Provide the (x, y) coordinate of the cell's center where the given text is located.  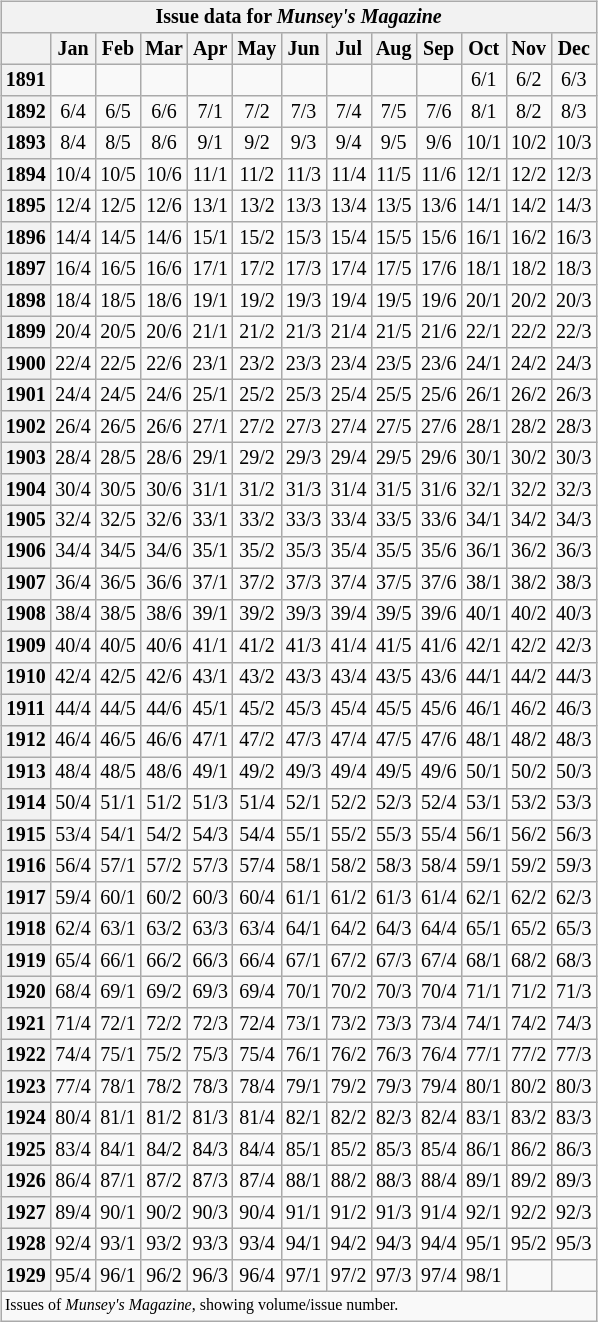
Sep (438, 48)
82/4 (438, 1118)
6/4 (72, 112)
72/1 (118, 1024)
44/5 (118, 710)
27/3 (304, 426)
83/4 (72, 1150)
17/6 (438, 268)
35/3 (304, 552)
37/6 (438, 584)
40/5 (118, 646)
35/1 (210, 552)
31/2 (257, 490)
1904 (26, 490)
77/4 (72, 1086)
31/1 (210, 490)
68/3 (574, 960)
1903 (26, 458)
39/6 (438, 614)
63/4 (257, 930)
49/1 (210, 772)
46/4 (72, 740)
7/6 (438, 112)
1908 (26, 614)
68/2 (528, 960)
43/5 (394, 678)
81/4 (257, 1118)
69/1 (118, 992)
86/3 (574, 1150)
33/5 (394, 520)
83/1 (484, 1118)
50/1 (484, 772)
41/5 (394, 646)
76/3 (394, 1056)
7/2 (257, 112)
87/2 (164, 1182)
51/1 (118, 804)
28/4 (72, 458)
23/2 (257, 364)
17/3 (304, 268)
76/4 (438, 1056)
1898 (26, 300)
56/4 (72, 866)
17/2 (257, 268)
15/5 (394, 238)
42/6 (164, 678)
43/3 (304, 678)
81/2 (164, 1118)
20/6 (164, 332)
9/6 (438, 144)
48/3 (574, 740)
8/3 (574, 112)
96/3 (210, 1276)
37/2 (257, 584)
1929 (26, 1276)
58/1 (304, 866)
18/4 (72, 300)
1896 (26, 238)
1917 (26, 898)
89/3 (574, 1182)
6/6 (164, 112)
21/5 (394, 332)
98/1 (484, 1276)
80/3 (574, 1086)
90/1 (118, 1212)
40/3 (574, 614)
75/4 (257, 1056)
Oct (484, 48)
28/6 (164, 458)
8/1 (484, 112)
73/2 (348, 1024)
92/1 (484, 1212)
88/3 (394, 1182)
28/1 (484, 426)
1921 (26, 1024)
92/3 (574, 1212)
37/3 (304, 584)
61/1 (304, 898)
6/2 (528, 80)
9/4 (348, 144)
75/3 (210, 1056)
24/3 (574, 364)
81/1 (118, 1118)
73/1 (304, 1024)
Dec (574, 48)
12/6 (164, 206)
39/4 (348, 614)
1915 (26, 836)
33/4 (348, 520)
1910 (26, 678)
19/2 (257, 300)
71/1 (484, 992)
88/4 (438, 1182)
47/4 (348, 740)
32/1 (484, 490)
63/2 (164, 930)
66/2 (164, 960)
20/5 (118, 332)
25/1 (210, 394)
22/2 (528, 332)
19/3 (304, 300)
77/1 (484, 1056)
95/4 (72, 1276)
20/1 (484, 300)
21/1 (210, 332)
78/4 (257, 1086)
92/4 (72, 1244)
63/1 (118, 930)
61/3 (394, 898)
30/3 (574, 458)
64/4 (438, 930)
94/2 (348, 1244)
10/6 (164, 174)
38/5 (118, 614)
1926 (26, 1182)
14/1 (484, 206)
30/5 (118, 490)
7/3 (304, 112)
56/2 (528, 836)
79/1 (304, 1086)
1892 (26, 112)
62/2 (528, 898)
20/2 (528, 300)
96/4 (257, 1276)
75/1 (118, 1056)
95/3 (574, 1244)
22/6 (164, 364)
1906 (26, 552)
40/4 (72, 646)
49/6 (438, 772)
1920 (26, 992)
70/3 (394, 992)
20/4 (72, 332)
54/1 (118, 836)
1893 (26, 144)
97/2 (348, 1276)
44/1 (484, 678)
49/4 (348, 772)
42/1 (484, 646)
32/5 (118, 520)
10/4 (72, 174)
47/6 (438, 740)
12/1 (484, 174)
57/2 (164, 866)
30/6 (164, 490)
47/3 (304, 740)
83/2 (528, 1118)
44/6 (164, 710)
59/4 (72, 898)
16/3 (574, 238)
1911 (26, 710)
97/3 (394, 1276)
64/1 (304, 930)
17/1 (210, 268)
89/4 (72, 1212)
31/3 (304, 490)
53/3 (574, 804)
46/2 (528, 710)
46/3 (574, 710)
58/4 (438, 866)
60/3 (210, 898)
66/1 (118, 960)
30/4 (72, 490)
86/1 (484, 1150)
29/1 (210, 458)
17/4 (348, 268)
14/4 (72, 238)
Mar (164, 48)
38/4 (72, 614)
10/5 (118, 174)
26/5 (118, 426)
42/2 (528, 646)
19/5 (394, 300)
1899 (26, 332)
47/2 (257, 740)
35/2 (257, 552)
48/2 (528, 740)
1909 (26, 646)
48/6 (164, 772)
7/1 (210, 112)
Issues of Munsey's Magazine, showing volume/issue number. (298, 1306)
38/2 (528, 584)
48/4 (72, 772)
18/2 (528, 268)
28/3 (574, 426)
16/1 (484, 238)
12/4 (72, 206)
45/1 (210, 710)
66/3 (210, 960)
57/3 (210, 866)
90/3 (210, 1212)
80/4 (72, 1118)
42/3 (574, 646)
6/1 (484, 80)
35/5 (394, 552)
29/3 (304, 458)
33/2 (257, 520)
May (257, 48)
11/3 (304, 174)
9/5 (394, 144)
22/1 (484, 332)
18/3 (574, 268)
73/4 (438, 1024)
23/1 (210, 364)
62/3 (574, 898)
1897 (26, 268)
71/3 (574, 992)
32/3 (574, 490)
1919 (26, 960)
67/3 (394, 960)
13/4 (348, 206)
43/6 (438, 678)
37/5 (394, 584)
36/2 (528, 552)
24/2 (528, 364)
10/1 (484, 144)
13/1 (210, 206)
37/1 (210, 584)
86/2 (528, 1150)
87/3 (210, 1182)
38/6 (164, 614)
41/6 (438, 646)
32/2 (528, 490)
7/4 (348, 112)
46/6 (164, 740)
64/3 (394, 930)
84/2 (164, 1150)
39/2 (257, 614)
40/6 (164, 646)
17/5 (394, 268)
42/4 (72, 678)
96/2 (164, 1276)
48/1 (484, 740)
50/2 (528, 772)
46/1 (484, 710)
41/3 (304, 646)
77/3 (574, 1056)
61/2 (348, 898)
84/4 (257, 1150)
6/5 (118, 112)
21/6 (438, 332)
1914 (26, 804)
12/5 (118, 206)
43/1 (210, 678)
23/6 (438, 364)
42/5 (118, 678)
30/2 (528, 458)
22/4 (72, 364)
60/4 (257, 898)
Nov (528, 48)
36/6 (164, 584)
82/2 (348, 1118)
22/5 (118, 364)
44/2 (528, 678)
85/4 (438, 1150)
39/1 (210, 614)
66/4 (257, 960)
91/1 (304, 1212)
39/5 (394, 614)
44/3 (574, 678)
9/1 (210, 144)
53/1 (484, 804)
81/3 (210, 1118)
26/1 (484, 394)
Jul (348, 48)
1901 (26, 394)
51/3 (210, 804)
36/3 (574, 552)
34/3 (574, 520)
52/4 (438, 804)
26/4 (72, 426)
59/2 (528, 866)
97/4 (438, 1276)
15/4 (348, 238)
56/3 (574, 836)
31/5 (394, 490)
34/1 (484, 520)
92/2 (528, 1212)
1900 (26, 364)
55/2 (348, 836)
28/2 (528, 426)
68/4 (72, 992)
18/6 (164, 300)
10/3 (574, 144)
83/3 (574, 1118)
74/2 (528, 1024)
55/1 (304, 836)
1913 (26, 772)
80/1 (484, 1086)
11/5 (394, 174)
96/1 (118, 1276)
14/3 (574, 206)
Jan (72, 48)
36/5 (118, 584)
72/4 (257, 1024)
91/2 (348, 1212)
1905 (26, 520)
23/4 (348, 364)
14/6 (164, 238)
45/2 (257, 710)
62/1 (484, 898)
8/5 (118, 144)
16/4 (72, 268)
6/3 (574, 80)
9/3 (304, 144)
14/5 (118, 238)
87/1 (118, 1182)
89/2 (528, 1182)
1891 (26, 80)
53/2 (528, 804)
69/3 (210, 992)
27/6 (438, 426)
15/1 (210, 238)
24/5 (118, 394)
25/3 (304, 394)
41/4 (348, 646)
60/2 (164, 898)
21/2 (257, 332)
25/2 (257, 394)
43/2 (257, 678)
72/2 (164, 1024)
33/6 (438, 520)
13/2 (257, 206)
13/3 (304, 206)
8/2 (528, 112)
1902 (26, 426)
18/1 (484, 268)
91/3 (394, 1212)
36/1 (484, 552)
85/3 (394, 1150)
73/3 (394, 1024)
61/4 (438, 898)
75/2 (164, 1056)
65/1 (484, 930)
19/1 (210, 300)
16/5 (118, 268)
77/2 (528, 1056)
54/3 (210, 836)
67/1 (304, 960)
87/4 (257, 1182)
49/3 (304, 772)
57/1 (118, 866)
82/3 (394, 1118)
19/4 (348, 300)
93/3 (210, 1244)
15/6 (438, 238)
9/2 (257, 144)
69/2 (164, 992)
95/1 (484, 1244)
48/5 (118, 772)
26/2 (528, 394)
1912 (26, 740)
47/1 (210, 740)
27/2 (257, 426)
Feb (118, 48)
72/3 (210, 1024)
71/4 (72, 1024)
1927 (26, 1212)
62/4 (72, 930)
25/5 (394, 394)
49/2 (257, 772)
21/3 (304, 332)
23/5 (394, 364)
88/2 (348, 1182)
88/1 (304, 1182)
54/2 (164, 836)
Aug (394, 48)
15/2 (257, 238)
12/2 (528, 174)
27/1 (210, 426)
34/5 (118, 552)
95/2 (528, 1244)
67/2 (348, 960)
80/2 (528, 1086)
31/4 (348, 490)
28/5 (118, 458)
70/2 (348, 992)
26/3 (574, 394)
78/1 (118, 1086)
53/4 (72, 836)
55/3 (394, 836)
24/4 (72, 394)
26/6 (164, 426)
45/5 (394, 710)
37/4 (348, 584)
Jun (304, 48)
78/2 (164, 1086)
94/3 (394, 1244)
16/6 (164, 268)
93/4 (257, 1244)
34/4 (72, 552)
65/4 (72, 960)
21/4 (348, 332)
11/2 (257, 174)
1924 (26, 1118)
76/2 (348, 1056)
54/4 (257, 836)
33/1 (210, 520)
74/1 (484, 1024)
1928 (26, 1244)
40/1 (484, 614)
25/4 (348, 394)
94/4 (438, 1244)
1918 (26, 930)
44/4 (72, 710)
1916 (26, 866)
14/2 (528, 206)
59/1 (484, 866)
27/4 (348, 426)
74/4 (72, 1056)
20/3 (574, 300)
29/4 (348, 458)
39/3 (304, 614)
55/4 (438, 836)
60/1 (118, 898)
29/2 (257, 458)
24/6 (164, 394)
1894 (26, 174)
1907 (26, 584)
52/2 (348, 804)
30/1 (484, 458)
91/4 (438, 1212)
50/4 (72, 804)
78/3 (210, 1086)
67/4 (438, 960)
43/4 (348, 678)
32/4 (72, 520)
85/2 (348, 1150)
16/2 (528, 238)
57/4 (257, 866)
1923 (26, 1086)
84/1 (118, 1150)
35/4 (348, 552)
31/6 (438, 490)
45/6 (438, 710)
18/5 (118, 300)
29/5 (394, 458)
49/5 (394, 772)
70/4 (438, 992)
79/2 (348, 1086)
1922 (26, 1056)
94/1 (304, 1244)
69/4 (257, 992)
45/3 (304, 710)
79/3 (394, 1086)
38/1 (484, 584)
40/2 (528, 614)
52/1 (304, 804)
76/1 (304, 1056)
11/1 (210, 174)
33/3 (304, 520)
41/1 (210, 646)
52/3 (394, 804)
90/4 (257, 1212)
36/4 (72, 584)
93/1 (118, 1244)
34/2 (528, 520)
7/5 (394, 112)
Issue data for Munsey's Magazine (298, 18)
35/6 (438, 552)
93/2 (164, 1244)
29/6 (438, 458)
15/3 (304, 238)
63/3 (210, 930)
50/3 (574, 772)
32/6 (164, 520)
65/2 (528, 930)
25/6 (438, 394)
23/3 (304, 364)
82/1 (304, 1118)
19/6 (438, 300)
11/6 (438, 174)
41/2 (257, 646)
47/5 (394, 740)
8/6 (164, 144)
51/2 (164, 804)
51/4 (257, 804)
71/2 (528, 992)
58/2 (348, 866)
8/4 (72, 144)
84/3 (210, 1150)
22/3 (574, 332)
86/4 (72, 1182)
Apr (210, 48)
64/2 (348, 930)
68/1 (484, 960)
1925 (26, 1150)
10/2 (528, 144)
70/1 (304, 992)
59/3 (574, 866)
79/4 (438, 1086)
13/5 (394, 206)
97/1 (304, 1276)
89/1 (484, 1182)
12/3 (574, 174)
38/3 (574, 584)
65/3 (574, 930)
45/4 (348, 710)
13/6 (438, 206)
27/5 (394, 426)
11/4 (348, 174)
56/1 (484, 836)
74/3 (574, 1024)
24/1 (484, 364)
34/6 (164, 552)
46/5 (118, 740)
1895 (26, 206)
58/3 (394, 866)
90/2 (164, 1212)
85/1 (304, 1150)
